Return the [X, Y] coordinate for the center point of the cell that contains the specified text.  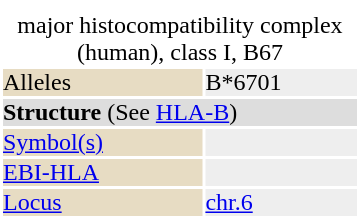
chr.6 [281, 202]
Locus [102, 202]
Structure (See HLA-B) [180, 112]
major histocompatibility complex (human), class I, B67 [180, 39]
Symbol(s) [102, 142]
Alleles [102, 82]
B*6701 [281, 82]
EBI-HLA [102, 172]
